For the text-containing cell, return its midpoint in [x, y] coordinate format. 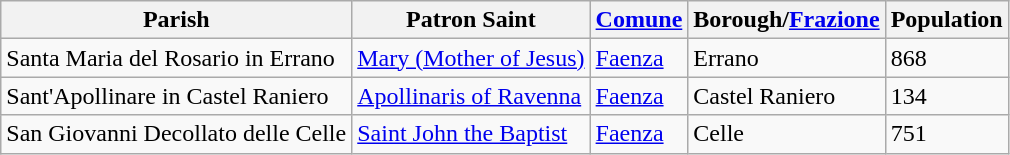
Parish [176, 20]
134 [946, 96]
Borough/Frazione [786, 20]
Celle [786, 134]
Errano [786, 58]
Patron Saint [471, 20]
Sant'Apollinare in Castel Raniero [176, 96]
Comune [639, 20]
751 [946, 134]
San Giovanni Decollato delle Celle [176, 134]
868 [946, 58]
Castel Raniero [786, 96]
Santa Maria del Rosario in Errano [176, 58]
Population [946, 20]
Apollinaris of Ravenna [471, 96]
Saint John the Baptist [471, 134]
Mary (Mother of Jesus) [471, 58]
